Scan for the cell matching the given text and deliver its (X, Y) coordinate at center. 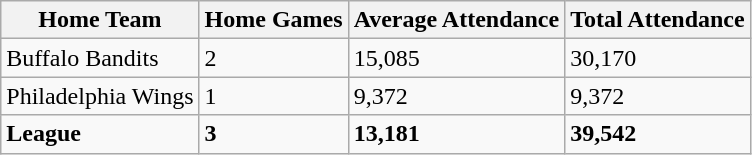
Total Attendance (658, 20)
Average Attendance (456, 20)
13,181 (456, 134)
2 (274, 58)
Home Games (274, 20)
39,542 (658, 134)
3 (274, 134)
15,085 (456, 58)
Philadelphia Wings (100, 96)
30,170 (658, 58)
1 (274, 96)
Home Team (100, 20)
League (100, 134)
Buffalo Bandits (100, 58)
